For the text-containing cell, return its midpoint in (X, Y) coordinate format. 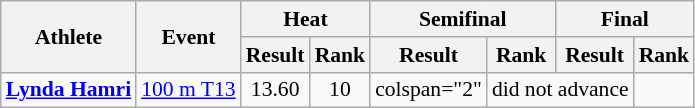
did not advance (560, 90)
13.60 (276, 90)
colspan="2" (428, 90)
Final (624, 19)
Semifinal (462, 19)
Event (188, 36)
Heat (306, 19)
Athlete (68, 36)
Lynda Hamri (68, 90)
100 m T13 (188, 90)
10 (340, 90)
